Identify which cell holds the provided text, then report its [x, y] central coordinate. 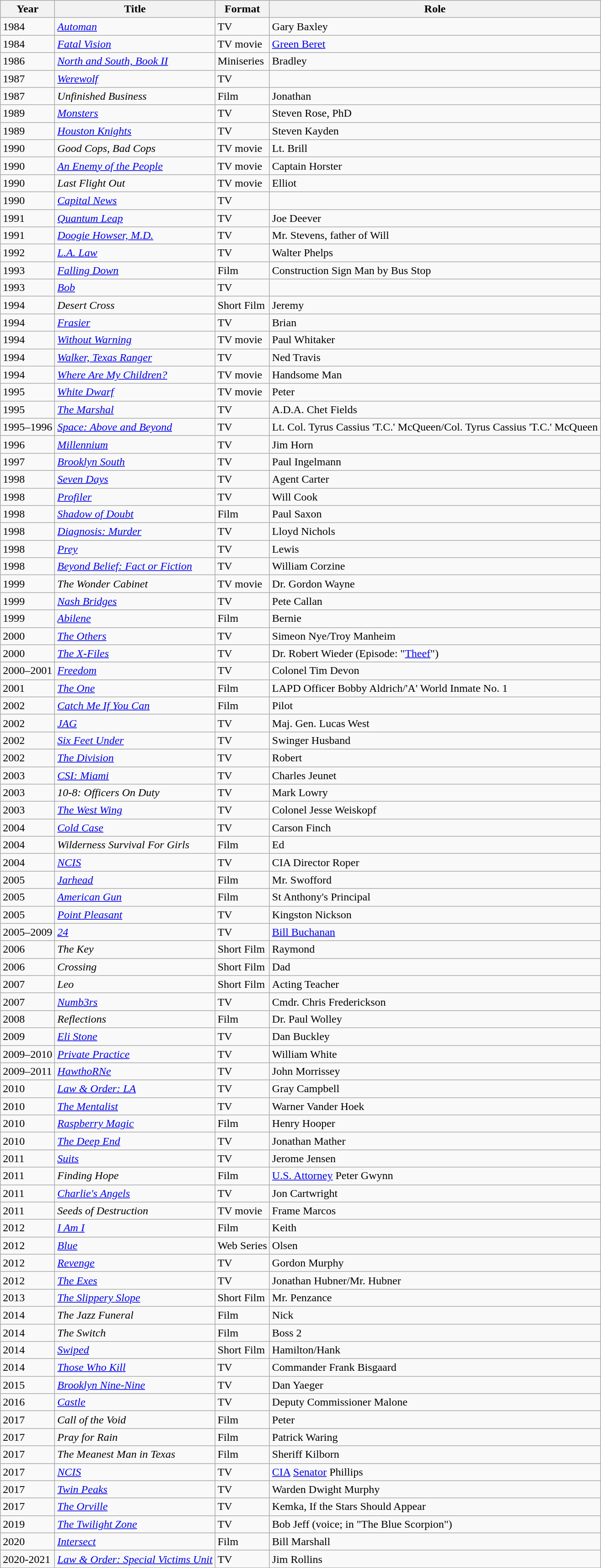
Monsters [135, 113]
Werewolf [135, 79]
Carson Finch [435, 828]
Six Feet Under [135, 740]
Sheriff Kilborn [435, 1455]
Dan Buckley [435, 1036]
2005–2009 [27, 932]
Charles Jeunet [435, 776]
1995–1996 [27, 427]
Nick [435, 1315]
Unfinished Business [135, 96]
Without Warning [135, 340]
Bill Buchanan [435, 932]
Jeremy [435, 305]
Dr. Robert Wieder (Episode: "Theef") [435, 653]
I Am I [135, 1228]
The Exes [135, 1280]
2020-2021 [27, 1559]
Automan [135, 27]
2001 [27, 688]
Brooklyn South [135, 462]
Colonel Jesse Weiskopf [435, 810]
Houston Knights [135, 131]
Pilot [435, 706]
Finding Hope [135, 1176]
Raymond [435, 949]
Gordon Murphy [435, 1263]
William Corzine [435, 566]
Wilderness Survival For Girls [135, 845]
2016 [27, 1402]
Crossing [135, 967]
CIA Senator Phillips [435, 1472]
Suits [135, 1158]
2009–2010 [27, 1054]
Mark Lowry [435, 793]
Jarhead [135, 880]
Catch Me If You Can [135, 706]
Paul Saxon [435, 514]
The Mentalist [135, 1106]
Bob Jeff (voice; in "The Blue Scorpion") [435, 1524]
Falling Down [135, 270]
Leo [135, 984]
2008 [27, 1019]
Hamilton/Hank [435, 1350]
Quantum Leap [135, 218]
Cold Case [135, 828]
John Morrissey [435, 1072]
Capital News [135, 200]
Captain Horster [435, 166]
Swiped [135, 1350]
Olsen [435, 1245]
Swinger Husband [435, 740]
Colonel Tim Devon [435, 671]
Jonathan Hubner/Mr. Hubner [435, 1280]
Agent Carter [435, 479]
1997 [27, 462]
Green Beret [435, 44]
Those Who Kill [135, 1368]
Steven Kayden [435, 131]
The Key [135, 949]
Maj. Gen. Lucas West [435, 723]
Lloyd Nichols [435, 532]
The Deep End [135, 1141]
Commander Frank Bisgaard [435, 1368]
Numb3rs [135, 1002]
Paul Whitaker [435, 340]
Lewis [435, 549]
Point Pleasant [135, 915]
Lt. Col. Tyrus Cassius 'T.C.' McQueen/Col. Tyrus Cassius 'T.C.' McQueen [435, 427]
Brooklyn Nine-Nine [135, 1385]
Jerome Jensen [435, 1158]
Blue [135, 1245]
Keith [435, 1228]
Mr. Stevens, father of Will [435, 236]
Seeds of Destruction [135, 1211]
The Marshal [135, 410]
Frame Marcos [435, 1211]
The West Wing [135, 810]
Bernie [435, 619]
Prey [135, 549]
Role [435, 9]
Warden Dwight Murphy [435, 1489]
Shadow of Doubt [135, 514]
Pete Callan [435, 601]
The Others [135, 636]
LAPD Officer Bobby Aldrich/'A' World Inmate No. 1 [435, 688]
Reflections [135, 1019]
1986 [27, 61]
Doogie Howser, M.D. [135, 236]
24 [135, 932]
Dan Yaeger [435, 1385]
Kemka, If the Stars Should Appear [435, 1507]
The Meanest Man in Texas [135, 1455]
William White [435, 1054]
Where Are My Children? [135, 375]
An Enemy of the People [135, 166]
2013 [27, 1298]
Warner Vander Hoek [435, 1106]
Jonathan [435, 96]
White Dwarf [135, 392]
Gary Baxley [435, 27]
2009–2011 [27, 1072]
Raspberry Magic [135, 1124]
Title [135, 9]
CIA Director Roper [435, 862]
Walker, Texas Ranger [135, 357]
Deputy Commissioner Malone [435, 1402]
Walter Phelps [435, 253]
Robert [435, 758]
2015 [27, 1385]
Simeon Nye/Troy Manheim [435, 636]
Castle [135, 1402]
Will Cook [435, 496]
Cmdr. Chris Frederickson [435, 1002]
The Jazz Funeral [135, 1315]
The X-Files [135, 653]
Jon Cartwright [435, 1193]
1992 [27, 253]
Format [242, 9]
Profiler [135, 496]
Bill Marshall [435, 1541]
Bradley [435, 61]
Paul Ingelmann [435, 462]
Elliot [435, 183]
Beyond Belief: Fact or Fiction [135, 566]
Jim Rollins [435, 1559]
The Wonder Cabinet [135, 584]
Fatal Vision [135, 44]
Millennium [135, 444]
Frasier [135, 323]
Handsome Man [435, 375]
Eli Stone [135, 1036]
Abilene [135, 619]
Law & Order: Special Victims Unit [135, 1559]
Private Practice [135, 1054]
Revenge [135, 1263]
North and South, Book II [135, 61]
Ed [435, 845]
Brian [435, 323]
2019 [27, 1524]
Pray for Rain [135, 1437]
Joe Deever [435, 218]
Lt. Brill [435, 148]
The Twilight Zone [135, 1524]
The One [135, 688]
Twin Peaks [135, 1489]
Web Series [242, 1245]
Freedom [135, 671]
Jonathan Mather [435, 1141]
1996 [27, 444]
Good Cops, Bad Cops [135, 148]
2020 [27, 1541]
2000–2001 [27, 671]
Patrick Waring [435, 1437]
Boss 2 [435, 1333]
The Division [135, 758]
Kingston Nickson [435, 915]
HawthoRNe [135, 1072]
CSI: Miami [135, 776]
L.A. Law [135, 253]
U.S. Attorney Peter Gwynn [435, 1176]
Jim Horn [435, 444]
The Orville [135, 1507]
The Switch [135, 1333]
Ned Travis [435, 357]
Miniseries [242, 61]
Seven Days [135, 479]
2009 [27, 1036]
Diagnosis: Murder [135, 532]
Intersect [135, 1541]
Gray Campbell [435, 1089]
Last Flight Out [135, 183]
Henry Hooper [435, 1124]
10-8: Officers On Duty [135, 793]
St Anthony's Principal [435, 897]
Law & Order: LA [135, 1089]
Mr. Penzance [435, 1298]
Charlie's Angels [135, 1193]
Steven Rose, PhD [435, 113]
Dad [435, 967]
Bob [135, 288]
Construction Sign Man by Bus Stop [435, 270]
American Gun [135, 897]
Dr. Paul Wolley [435, 1019]
Space: Above and Beyond [135, 427]
Acting Teacher [435, 984]
Mr. Swofford [435, 880]
Nash Bridges [135, 601]
A.D.A. Chet Fields [435, 410]
Dr. Gordon Wayne [435, 584]
Call of the Void [135, 1420]
Desert Cross [135, 305]
The Slippery Slope [135, 1298]
Year [27, 9]
JAG [135, 723]
